Pinpoint the cell where the given text exists, returning its (x, y) midpoint coordinate. 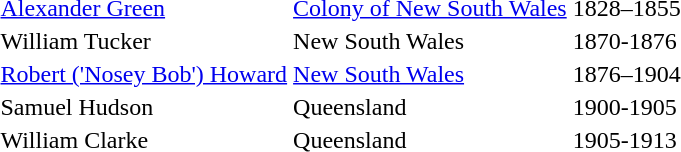
Queensland (430, 107)
